Return [X, Y] of the center of cell containing provided text 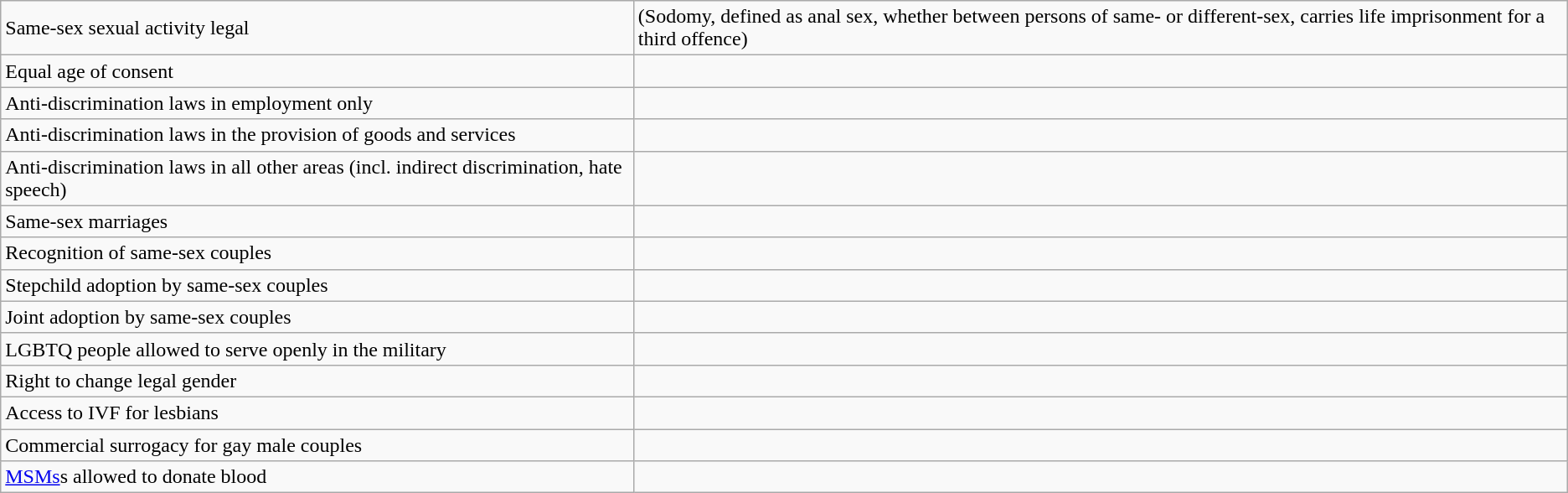
(Sodomy, defined as anal sex, whether between persons of same- or different-sex, carries life imprisonment for a third offence) [1101, 29]
Same-sex marriages [317, 221]
Anti-discrimination laws in the provision of goods and services [317, 135]
Equal age of consent [317, 71]
Access to IVF for lesbians [317, 413]
Recognition of same-sex couples [317, 253]
Stepchild adoption by same-sex couples [317, 285]
Same-sex sexual activity legal [317, 29]
Anti-discrimination laws in employment only [317, 103]
MSMss allowed to donate blood [317, 477]
LGBTQ people allowed to serve openly in the military [317, 349]
Commercial surrogacy for gay male couples [317, 445]
Anti-discrimination laws in all other areas (incl. indirect discrimination, hate speech) [317, 178]
Right to change legal gender [317, 381]
Joint adoption by same-sex couples [317, 317]
